Extract the [x, y] coordinate from the center of the cell holding the provided text.  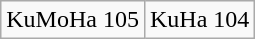
KuMoHa 105 [73, 20]
KuHa 104 [199, 20]
